Search for the cell housing the specified text and yield its (x, y) center coordinate. 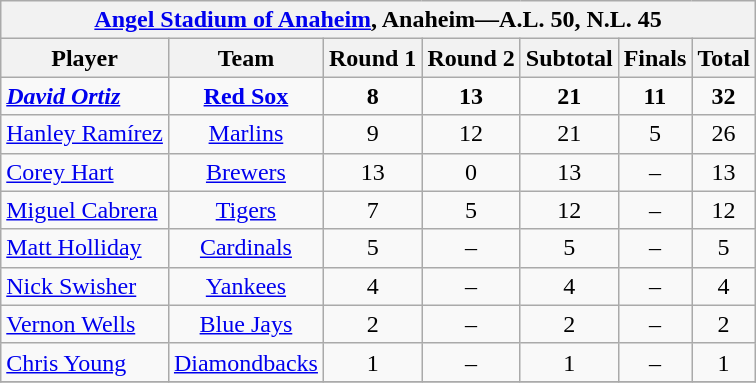
Team (246, 58)
Blue Jays (246, 324)
Subtotal (569, 58)
Total (724, 58)
Angel Stadium of Anaheim, Anaheim—A.L. 50, N.L. 45 (378, 20)
8 (372, 96)
Finals (655, 58)
9 (372, 134)
7 (372, 210)
Red Sox (246, 96)
0 (471, 172)
Hanley Ramírez (85, 134)
Diamondbacks (246, 362)
Corey Hart (85, 172)
Brewers (246, 172)
Vernon Wells (85, 324)
David Ortiz (85, 96)
26 (724, 134)
Cardinals (246, 248)
32 (724, 96)
Yankees (246, 286)
11 (655, 96)
Tigers (246, 210)
Round 2 (471, 58)
Round 1 (372, 58)
Matt Holliday (85, 248)
Nick Swisher (85, 286)
Chris Young (85, 362)
Player (85, 58)
Marlins (246, 134)
Miguel Cabrera (85, 210)
